Detect which cell encompasses the target text, then output its (X, Y) center coordinate. 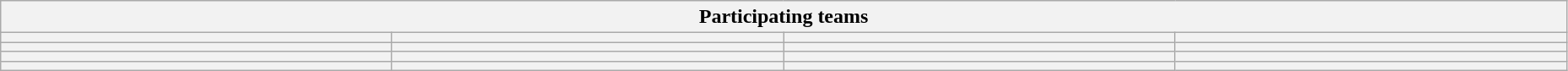
Participating teams (784, 17)
